From the cell containing the given text, extract its center point as (x, y) coordinate. 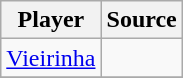
Source (142, 20)
Vieirinha (51, 58)
Player (51, 20)
